Determine the [x, y] coordinate at the center of the cell enclosing the given text.  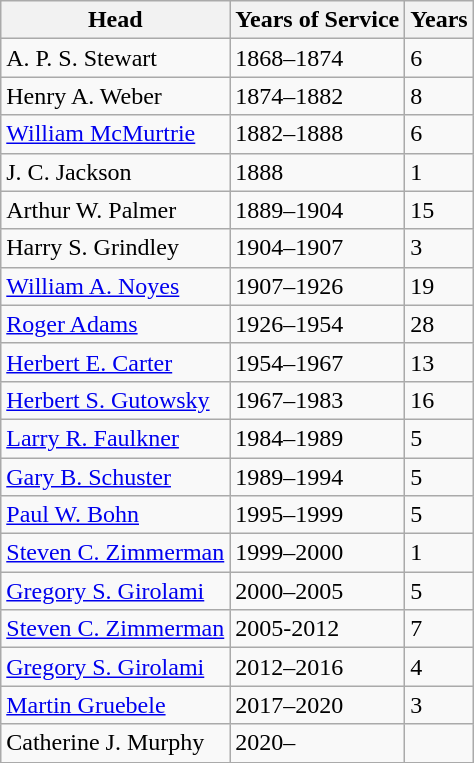
Catherine J. Murphy [116, 743]
1989–1994 [318, 477]
Years [439, 20]
Herbert S. Gutowsky [116, 400]
1889–1904 [318, 210]
1967–1983 [318, 400]
2017–2020 [318, 705]
1888 [318, 172]
Gary B. Schuster [116, 477]
2020– [318, 743]
13 [439, 362]
Years of Service [318, 20]
1882–1888 [318, 134]
Herbert E. Carter [116, 362]
Martin Gruebele [116, 705]
19 [439, 286]
Head [116, 20]
1874–1882 [318, 96]
Harry S. Grindley [116, 248]
1984–1989 [318, 438]
16 [439, 400]
1926–1954 [318, 324]
Roger Adams [116, 324]
1904–1907 [318, 248]
4 [439, 667]
2005-2012 [318, 629]
28 [439, 324]
1954–1967 [318, 362]
William A. Noyes [116, 286]
7 [439, 629]
8 [439, 96]
Paul W. Bohn [116, 515]
2012–2016 [318, 667]
Larry R. Faulkner [116, 438]
Arthur W. Palmer [116, 210]
A. P. S. Stewart [116, 58]
William McMurtrie [116, 134]
1907–1926 [318, 286]
J. C. Jackson [116, 172]
15 [439, 210]
2000–2005 [318, 591]
1995–1999 [318, 515]
1999–2000 [318, 553]
Henry A. Weber [116, 96]
1868–1874 [318, 58]
